Scan for the cell matching the given text and deliver its [x, y] coordinate at center. 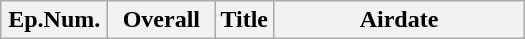
Title [244, 20]
Ep.Num. [54, 20]
Overall [162, 20]
Airdate [398, 20]
